From the cell containing the given text, extract its center point as (x, y) coordinate. 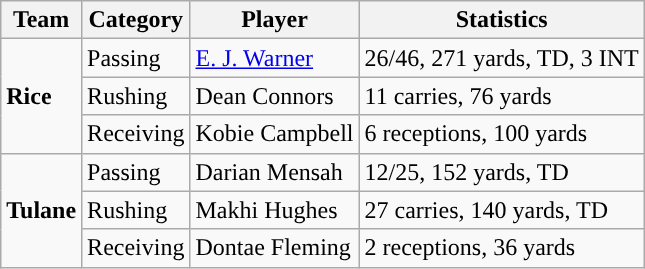
6 receptions, 100 yards (502, 134)
26/46, 271 yards, TD, 3 INT (502, 58)
Kobie Campbell (274, 134)
Category (136, 20)
27 carries, 140 yards, TD (502, 210)
E. J. Warner (274, 58)
Dontae Fleming (274, 248)
Player (274, 20)
2 receptions, 36 yards (502, 248)
Dean Connors (274, 96)
Tulane (42, 210)
Rice (42, 96)
Team (42, 20)
12/25, 152 yards, TD (502, 172)
11 carries, 76 yards (502, 96)
Darian Mensah (274, 172)
Statistics (502, 20)
Makhi Hughes (274, 210)
